Return the [X, Y] coordinate for the center point of the cell that contains the specified text.  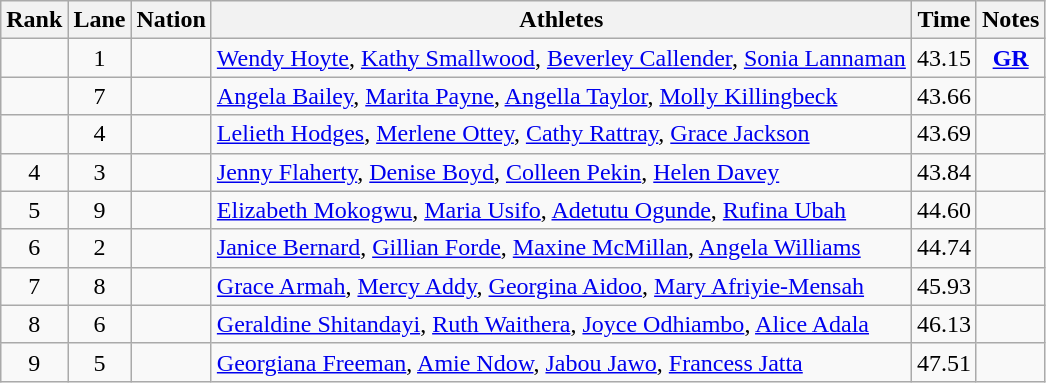
Time [944, 20]
45.93 [944, 286]
43.66 [944, 96]
Lane [100, 20]
44.74 [944, 248]
Janice Bernard, Gillian Forde, Maxine McMillan, Angela Williams [561, 248]
1 [100, 58]
44.60 [944, 210]
43.15 [944, 58]
Rank [34, 20]
Geraldine Shitandayi, Ruth Waithera, Joyce Odhiambo, Alice Adala [561, 324]
Lelieth Hodges, Merlene Ottey, Cathy Rattray, Grace Jackson [561, 134]
Jenny Flaherty, Denise Boyd, Colleen Pekin, Helen Davey [561, 172]
3 [100, 172]
Athletes [561, 20]
Wendy Hoyte, Kathy Smallwood, Beverley Callender, Sonia Lannaman [561, 58]
43.84 [944, 172]
Grace Armah, Mercy Addy, Georgina Aidoo, Mary Afriyie-Mensah [561, 286]
Angela Bailey, Marita Payne, Angella Taylor, Molly Killingbeck [561, 96]
GR [1010, 58]
Georgiana Freeman, Amie Ndow, Jabou Jawo, Francess Jatta [561, 362]
Nation [171, 20]
Notes [1010, 20]
Elizabeth Mokogwu, Maria Usifo, Adetutu Ogunde, Rufina Ubah [561, 210]
2 [100, 248]
46.13 [944, 324]
47.51 [944, 362]
43.69 [944, 134]
